Capture the cell that displays the provided text and extract its (X, Y) central coordinate. 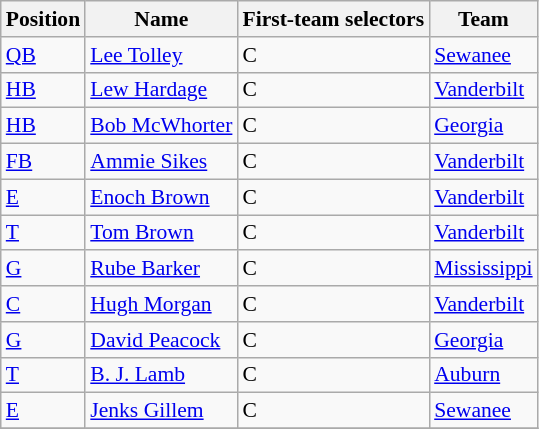
Lee Tolley (161, 55)
Hugh Morgan (161, 304)
First-team selectors (333, 19)
Name (161, 19)
Ammie Sikes (161, 162)
Position (43, 19)
Mississippi (484, 269)
Team (484, 19)
David Peacock (161, 340)
Rube Barker (161, 269)
Tom Brown (161, 233)
B. J. Lamb (161, 375)
Enoch Brown (161, 197)
QB (43, 55)
Bob McWhorter (161, 126)
Auburn (484, 375)
Jenks Gillem (161, 411)
FB (43, 162)
Lew Hardage (161, 90)
